Return (X, Y) of the center of cell containing provided text 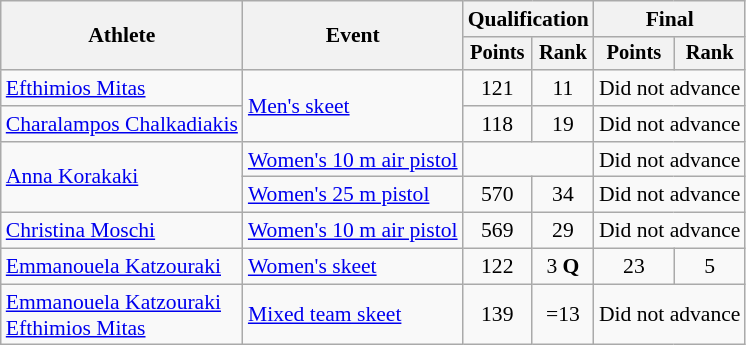
Men's skeet (353, 106)
29 (563, 231)
121 (498, 88)
Event (353, 36)
5 (710, 267)
Efthimios Mitas (122, 88)
Anna Korakaki (122, 178)
118 (498, 124)
23 (634, 267)
Final (670, 19)
Qualification (528, 19)
Charalampos Chalkadiakis (122, 124)
122 (498, 267)
Athlete (122, 36)
3 Q (563, 267)
Women's skeet (353, 267)
570 (498, 195)
Christina Moschi (122, 231)
Emmanouela Katzouraki (122, 267)
569 (498, 231)
19 (563, 124)
139 (498, 314)
34 (563, 195)
Women's 25 m pistol (353, 195)
=13 (563, 314)
11 (563, 88)
Emmanouela KatzourakiEfthimios Mitas (122, 314)
Mixed team skeet (353, 314)
